Search for the cell housing the specified text and yield its (X, Y) center coordinate. 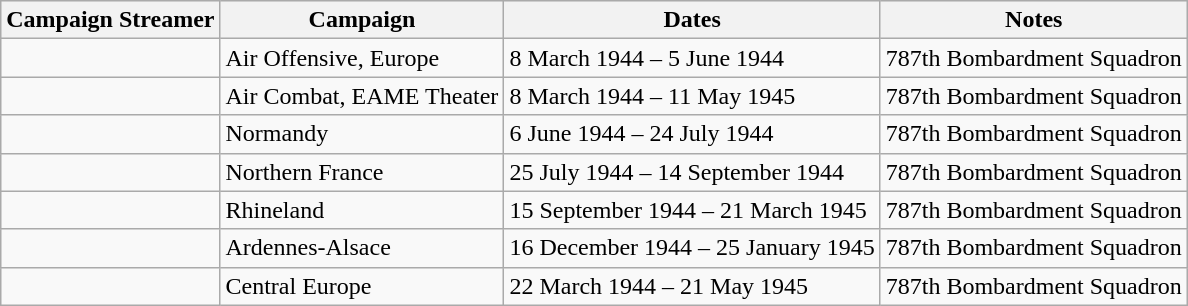
16 December 1944 – 25 January 1945 (692, 248)
8 March 1944 – 5 June 1944 (692, 58)
Campaign (362, 20)
Ardennes-Alsace (362, 248)
Campaign Streamer (110, 20)
Dates (692, 20)
Central Europe (362, 286)
Rhineland (362, 210)
6 June 1944 – 24 July 1944 (692, 134)
15 September 1944 – 21 March 1945 (692, 210)
Air Offensive, Europe (362, 58)
Normandy (362, 134)
25 July 1944 – 14 September 1944 (692, 172)
8 March 1944 – 11 May 1945 (692, 96)
Air Combat, EAME Theater (362, 96)
Northern France (362, 172)
22 March 1944 – 21 May 1945 (692, 286)
Notes (1034, 20)
